From the cell containing the given text, extract its center point as (X, Y) coordinate. 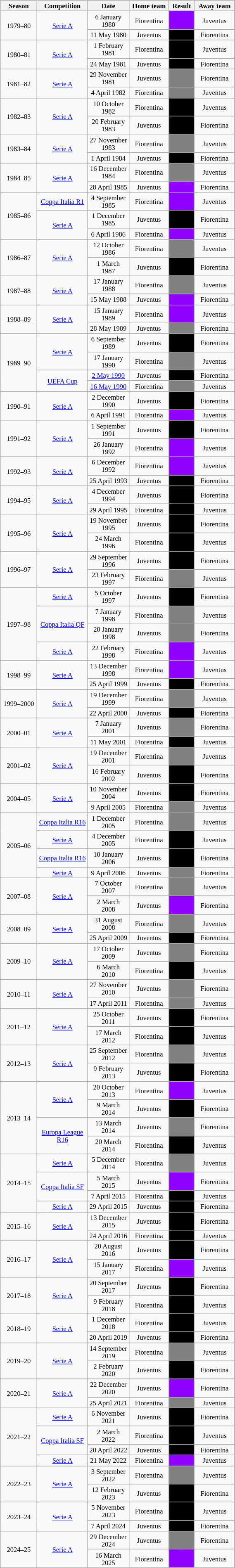
25 April 1999 (108, 684)
1995–96 (19, 533)
7 April 2024 (108, 1526)
9 April 2006 (108, 872)
2012–13 (19, 1063)
2014–15 (19, 1183)
2019–20 (19, 1361)
1 September 1991 (108, 429)
6 March 2010 (108, 971)
7 January 1998 (108, 615)
2023–24 (19, 1517)
29 April 2015 (108, 1206)
Competition (62, 6)
5 March 2015 (108, 1181)
15 January 2017 (108, 1268)
3 September 2022 (108, 1475)
2 February 2020 (108, 1370)
20 January 1998 (108, 633)
5 December 2014 (108, 1163)
2000–01 (19, 733)
1 April 1984 (108, 158)
20 August 2016 (108, 1250)
1981–82 (19, 83)
2017–18 (19, 1296)
28 May 1989 (108, 328)
9 March 2014 (108, 1108)
9 February 2018 (108, 1305)
22 December 2020 (108, 1388)
22 April 2000 (108, 713)
12 February 2023 (108, 1493)
13 March 2014 (108, 1127)
Season (19, 6)
1999–2000 (19, 704)
26 January 1992 (108, 448)
Away team (215, 6)
1980–81 (19, 54)
2015–16 (19, 1227)
13 December 1998 (108, 669)
22 February 1998 (108, 651)
20 March 2014 (108, 1145)
27 November 1983 (108, 143)
1998–99 (19, 675)
11 May 2001 (108, 742)
2024–25 (19, 1549)
17 March 2012 (108, 1036)
23 February 1997 (108, 578)
25 September 2012 (108, 1054)
6 November 2021 (108, 1417)
19 December 2001 (108, 756)
16 March 2025 (108, 1559)
4 December 1994 (108, 495)
2013–14 (19, 1118)
25 April 2021 (108, 1402)
21 May 2022 (108, 1460)
2010–11 (19, 994)
2 May 1990 (108, 375)
25 October 2011 (108, 1018)
5 November 2023 (108, 1511)
29 September 1996 (108, 560)
2008–09 (19, 928)
24 March 1996 (108, 542)
1984–85 (19, 178)
1992–93 (19, 471)
2007–08 (19, 896)
9 February 2013 (108, 1072)
1 December 2005 (108, 822)
2018–19 (19, 1328)
13 December 2015 (108, 1221)
1 December 1985 (108, 220)
15 May 1988 (108, 299)
5 October 1997 (108, 597)
1990–91 (19, 406)
1982–83 (19, 116)
Result (182, 6)
6 April 1991 (108, 415)
1983–84 (19, 149)
7 April 2015 (108, 1196)
UEFA Cup (62, 381)
7 January 2001 (108, 727)
17 October 2009 (108, 952)
24 April 2016 (108, 1236)
2009–10 (19, 961)
2 March 2022 (108, 1435)
1991–92 (19, 438)
14 September 2019 (108, 1352)
7 October 2007 (108, 887)
1985–86 (19, 216)
Date (108, 6)
2005–06 (19, 845)
20 February 1983 (108, 125)
24 May 1981 (108, 64)
2 March 2008 (108, 905)
2004–05 (19, 798)
25 April 2009 (108, 938)
25 April 1993 (108, 481)
1 February 1981 (108, 49)
2021–22 (19, 1437)
19 December 1999 (108, 699)
Home team (149, 6)
9 April 2005 (108, 807)
20 September 2017 (108, 1286)
12 October 1986 (108, 249)
1989–90 (19, 362)
Coppa Italia QF (62, 624)
2022–23 (19, 1484)
1 December 2018 (108, 1323)
4 April 1982 (108, 92)
29 November 1981 (108, 78)
19 November 1995 (108, 524)
11 May 1980 (108, 35)
1986–87 (19, 258)
6 January 1980 (108, 20)
2011–12 (19, 1027)
29 April 1995 (108, 509)
29 December 2024 (108, 1540)
1997–98 (19, 624)
4 September 1985 (108, 201)
1979–80 (19, 26)
2016–17 (19, 1259)
Europa League R16 (62, 1136)
17 January 1990 (108, 361)
2 December 1990 (108, 400)
1994–95 (19, 500)
1996–97 (19, 569)
27 November 2010 (108, 989)
1 March 1987 (108, 267)
20 April 2022 (108, 1450)
1987–88 (19, 290)
6 April 1986 (108, 234)
16 February 2002 (108, 775)
6 December 1992 (108, 466)
2001–02 (19, 765)
10 October 1982 (108, 107)
28 April 1985 (108, 187)
20 October 2013 (108, 1090)
1988–89 (19, 319)
20 April 2019 (108, 1337)
16 December 1984 (108, 172)
31 August 2008 (108, 923)
16 May 1990 (108, 386)
17 April 2011 (108, 1003)
Coppa Italia R1 (62, 201)
10 November 2004 (108, 793)
17 January 1988 (108, 285)
10 January 2006 (108, 858)
6 September 1989 (108, 343)
4 December 2005 (108, 840)
2020–21 (19, 1393)
15 January 1989 (108, 314)
